Find where the given text appears and provide that cell's center as (x, y) coordinate. 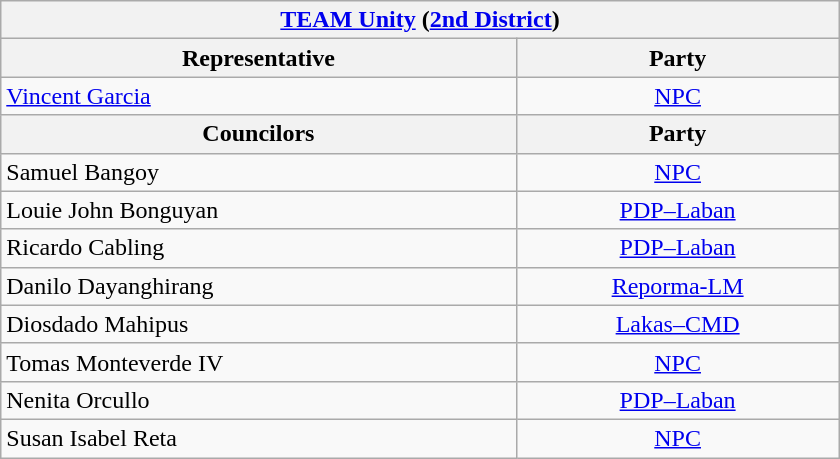
Diosdado Mahipus (258, 324)
Vincent Garcia (258, 96)
Danilo Dayanghirang (258, 286)
Samuel Bangoy (258, 172)
Tomas Monteverde IV (258, 362)
Reporma-LM (678, 286)
TEAM Unity (2nd District) (420, 20)
Representative (258, 58)
Susan Isabel Reta (258, 438)
Nenita Orcullo (258, 400)
Lakas–CMD (678, 324)
Councilors (258, 134)
Louie John Bonguyan (258, 210)
Ricardo Cabling (258, 248)
